Output the [X, Y] coordinate of the center of the cell containing the given text.  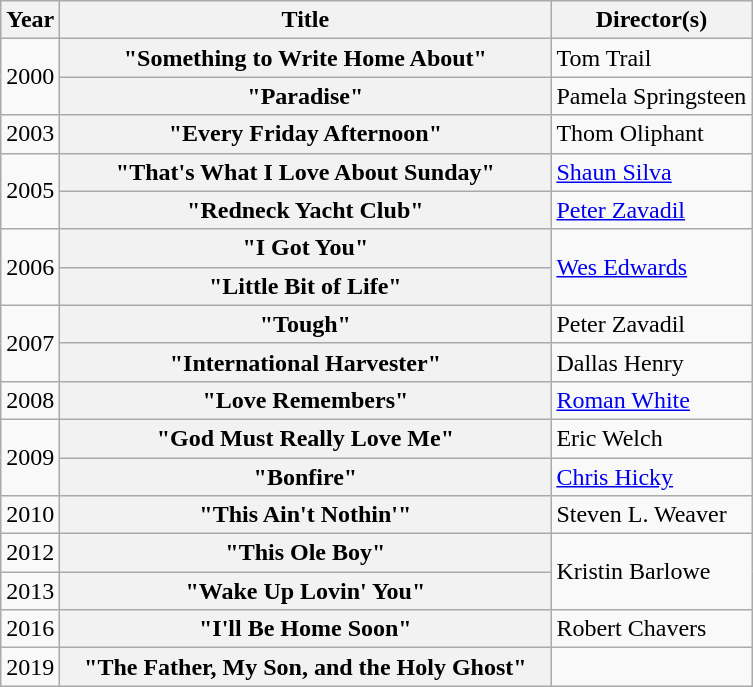
Shaun Silva [652, 172]
Eric Welch [652, 438]
Robert Chavers [652, 629]
2010 [30, 515]
2019 [30, 667]
"This Ole Boy" [306, 553]
2012 [30, 553]
Steven L. Weaver [652, 515]
"That's What I Love About Sunday" [306, 172]
Kristin Barlowe [652, 572]
Roman White [652, 400]
2008 [30, 400]
"The Father, My Son, and the Holy Ghost" [306, 667]
2007 [30, 343]
Dallas Henry [652, 362]
"I'll Be Home Soon" [306, 629]
Chris Hicky [652, 477]
"Tough" [306, 324]
2000 [30, 77]
"I Got You" [306, 248]
"Paradise" [306, 96]
"Wake Up Lovin' You" [306, 591]
"Little Bit of Life" [306, 286]
2013 [30, 591]
2016 [30, 629]
2006 [30, 267]
"Love Remembers" [306, 400]
"Something to Write Home About" [306, 58]
2005 [30, 191]
"Bonfire" [306, 477]
Wes Edwards [652, 267]
Thom Oliphant [652, 134]
Pamela Springsteen [652, 96]
Title [306, 20]
"Redneck Yacht Club" [306, 210]
"God Must Really Love Me" [306, 438]
Tom Trail [652, 58]
Director(s) [652, 20]
2003 [30, 134]
Year [30, 20]
2009 [30, 457]
"This Ain't Nothin'" [306, 515]
"Every Friday Afternoon" [306, 134]
"International Harvester" [306, 362]
